Extract the (x, y) coordinate from the center of the cell holding the provided text.  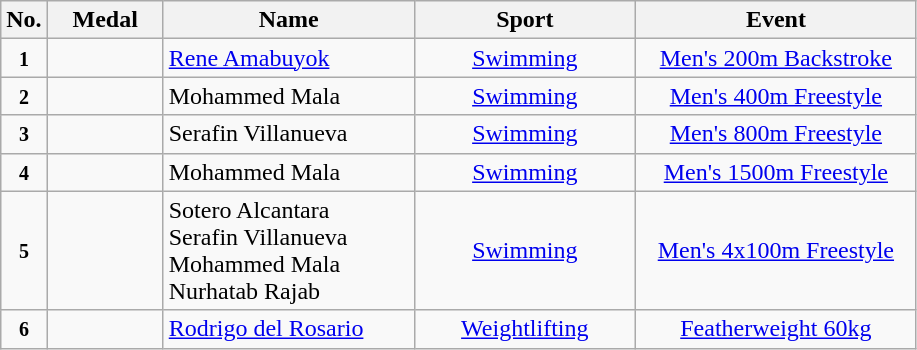
Men's 4x100m Freestyle (776, 250)
Men's 400m Freestyle (776, 96)
2 (24, 96)
5 (24, 250)
Weightlifting (524, 329)
Men's 200m Backstroke (776, 58)
Name (288, 20)
Sotero AlcantaraSerafin VillanuevaMohammed MalaNurhatab Rajab (288, 250)
3 (24, 134)
4 (24, 172)
Rene Amabuyok (288, 58)
Sport (524, 20)
Men's 800m Freestyle (776, 134)
Featherweight 60kg (776, 329)
No. (24, 20)
1 (24, 58)
Serafin Villanueva (288, 134)
Rodrigo del Rosario (288, 329)
Men's 1500m Freestyle (776, 172)
Medal (105, 20)
Event (776, 20)
6 (24, 329)
